Identify which cell holds the provided text, then report its (X, Y) central coordinate. 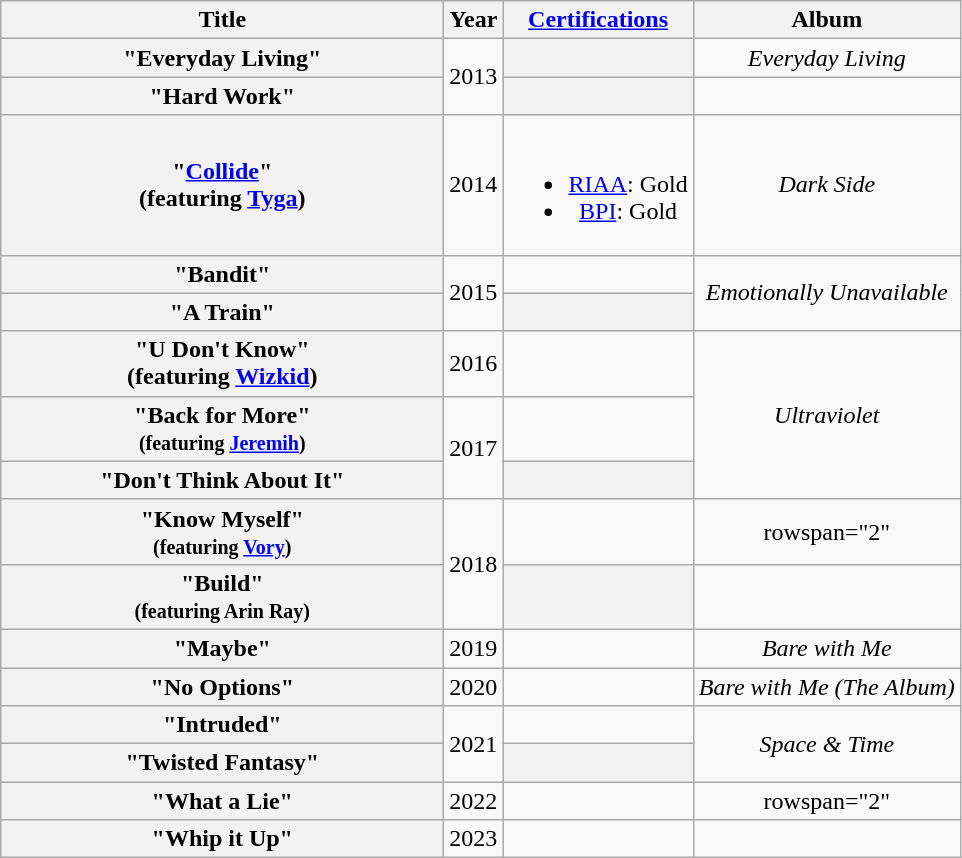
"Don't Think About It" (222, 480)
"Back for More"(featuring Jeremih) (222, 428)
"Everyday Living" (222, 58)
Dark Side (826, 185)
"Twisted Fantasy" (222, 763)
"Hard Work" (222, 96)
RIAA: GoldBPI: Gold (598, 185)
2019 (474, 648)
Emotionally Unavailable (826, 293)
"Collide" (featuring Tyga) (222, 185)
2020 (474, 687)
Title (222, 20)
"Know Myself"(featuring Vory) (222, 532)
Everyday Living (826, 58)
"Bandit" (222, 274)
"Intruded" (222, 725)
Ultraviolet (826, 415)
Space & Time (826, 744)
Album (826, 20)
2014 (474, 185)
2023 (474, 839)
"Build"(featuring Arin Ray) (222, 596)
"U Don't Know"(featuring Wizkid) (222, 364)
Bare with Me (826, 648)
"No Options" (222, 687)
2018 (474, 564)
2021 (474, 744)
2016 (474, 364)
"Whip it Up" (222, 839)
2022 (474, 801)
"A Train" (222, 312)
"What a Lie" (222, 801)
Year (474, 20)
2015 (474, 293)
"Maybe" (222, 648)
Bare with Me (The Album) (826, 687)
2017 (474, 448)
2013 (474, 77)
Certifications (598, 20)
